Output the [x, y] coordinate of the center of the cell containing the given text.  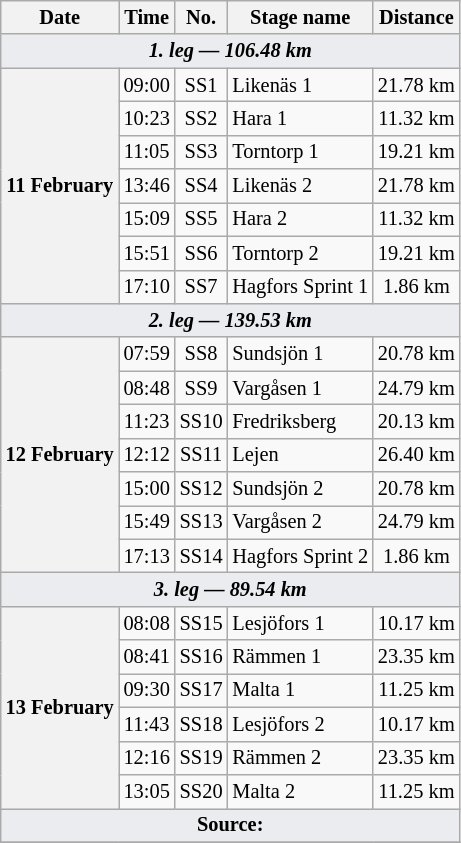
Source: [230, 825]
SS12 [202, 489]
Distance [416, 17]
SS5 [202, 219]
Likenäs 1 [300, 85]
10:23 [147, 118]
08:48 [147, 388]
SS2 [202, 118]
08:08 [147, 623]
Sundsjön 1 [300, 354]
Torntorp 2 [300, 253]
09:00 [147, 85]
Malta 2 [300, 791]
Rämmen 2 [300, 758]
Sundsjön 2 [300, 489]
Hara 1 [300, 118]
1. leg — 106.48 km [230, 51]
Hara 2 [300, 219]
Malta 1 [300, 690]
15:09 [147, 219]
Stage name [300, 17]
13:46 [147, 186]
15:51 [147, 253]
Lesjöfors 1 [300, 623]
SS1 [202, 85]
SS9 [202, 388]
11:23 [147, 421]
08:41 [147, 657]
SS14 [202, 556]
SS7 [202, 287]
Time [147, 17]
No. [202, 17]
11:05 [147, 152]
Lejen [300, 455]
SS19 [202, 758]
12:16 [147, 758]
SS18 [202, 724]
SS10 [202, 421]
11:43 [147, 724]
Torntorp 1 [300, 152]
15:00 [147, 489]
17:13 [147, 556]
SS11 [202, 455]
20.13 km [416, 421]
Date [60, 17]
SS8 [202, 354]
07:59 [147, 354]
SS15 [202, 623]
09:30 [147, 690]
Lesjöfors 2 [300, 724]
13:05 [147, 791]
15:49 [147, 522]
3. leg — 89.54 km [230, 589]
17:10 [147, 287]
SS20 [202, 791]
SS6 [202, 253]
SS4 [202, 186]
Fredriksberg [300, 421]
Hagfors Sprint 1 [300, 287]
SS16 [202, 657]
Vargåsen 2 [300, 522]
2. leg — 139.53 km [230, 320]
12 February [60, 455]
SS3 [202, 152]
SS13 [202, 522]
SS17 [202, 690]
13 February [60, 707]
26.40 km [416, 455]
11 February [60, 186]
Hagfors Sprint 2 [300, 556]
Likenäs 2 [300, 186]
Rämmen 1 [300, 657]
Vargåsen 1 [300, 388]
12:12 [147, 455]
